Return the (X, Y) coordinate for the center point of the cell that contains the specified text.  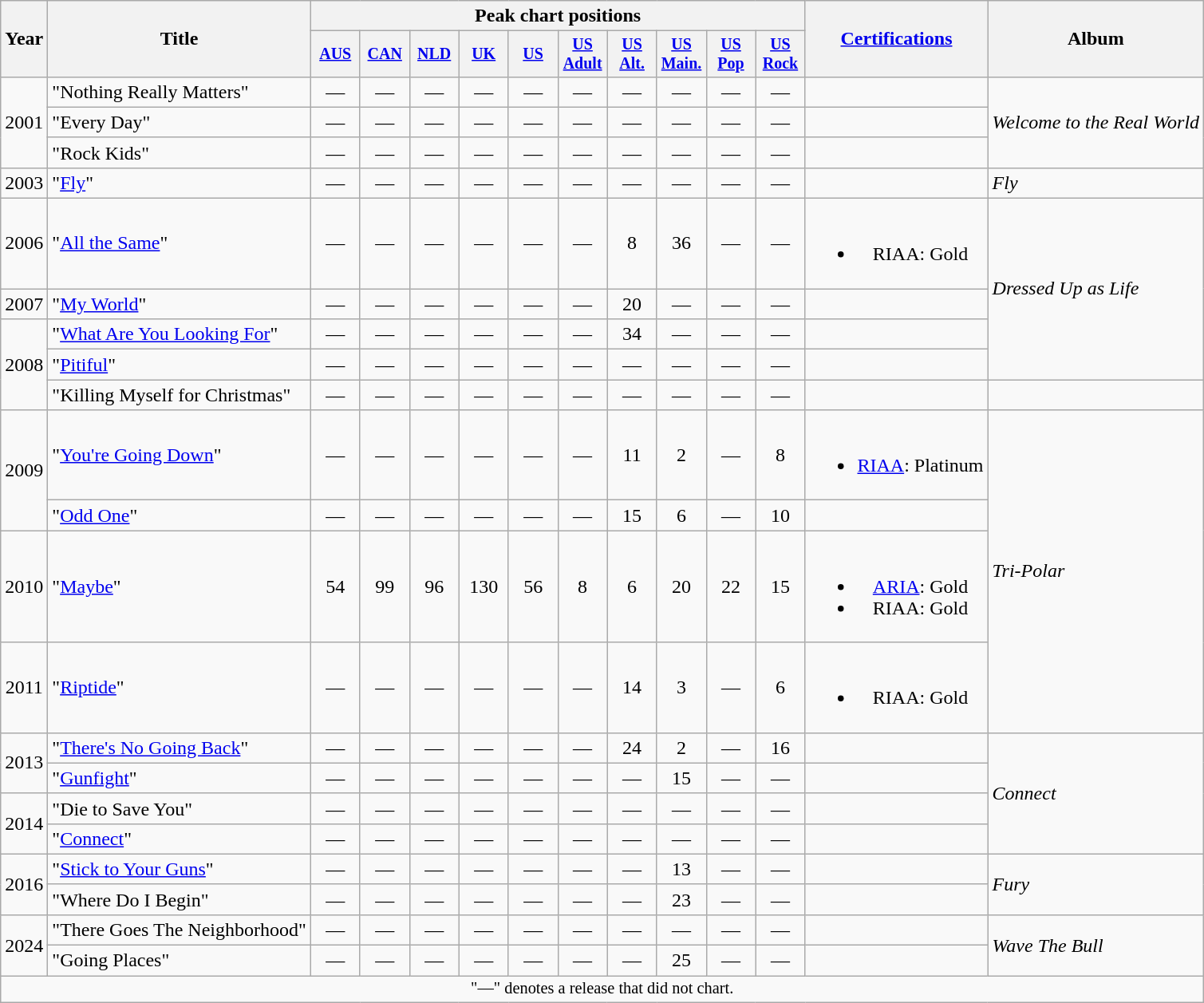
"There Goes The Neighborhood" (179, 930)
"Going Places" (179, 961)
US Adult (582, 54)
"Fly" (179, 183)
Connect (1096, 793)
"All the Same" (179, 244)
2009 (24, 471)
130 (484, 586)
"My World" (179, 304)
Dressed Up as Life (1096, 289)
"Stick to Your Guns" (179, 869)
RIAA: Platinum (897, 455)
"Maybe" (179, 586)
34 (632, 334)
US (533, 54)
22 (731, 586)
13 (681, 869)
2011 (24, 688)
"Odd One" (179, 515)
"Die to Save You" (179, 808)
USPop (731, 54)
CAN (385, 54)
2003 (24, 183)
24 (632, 748)
54 (335, 586)
2014 (24, 823)
US Rock (780, 54)
"Killing Myself for Christmas" (179, 395)
US Main. (681, 54)
11 (632, 455)
"Pitiful" (179, 365)
Wave The Bull (1096, 945)
2008 (24, 365)
ARIA: GoldRIAA: Gold (897, 586)
Welcome to the Real World (1096, 122)
UK (484, 54)
56 (533, 586)
3 (681, 688)
AUS (335, 54)
36 (681, 244)
"What Are You Looking For" (179, 334)
Album (1096, 39)
Title (179, 39)
"Connect" (179, 839)
2001 (24, 122)
Fury (1096, 884)
2016 (24, 884)
Tri-Polar (1096, 571)
2010 (24, 586)
"You're Going Down" (179, 455)
16 (780, 748)
USAlt. (632, 54)
2024 (24, 945)
96 (434, 586)
"Nothing Really Matters" (179, 92)
Fly (1096, 183)
"Every Day" (179, 122)
"Gunfight" (179, 778)
"Riptide" (179, 688)
Peak chart positions (558, 16)
"Rock Kids" (179, 152)
2006 (24, 244)
2007 (24, 304)
"Where Do I Begin" (179, 899)
Certifications (897, 39)
2013 (24, 763)
25 (681, 961)
14 (632, 688)
"There's No Going Back" (179, 748)
10 (780, 515)
NLD (434, 54)
23 (681, 899)
99 (385, 586)
Year (24, 39)
"—" denotes a release that did not chart. (602, 989)
